For the text-containing cell, return its midpoint in [X, Y] coordinate format. 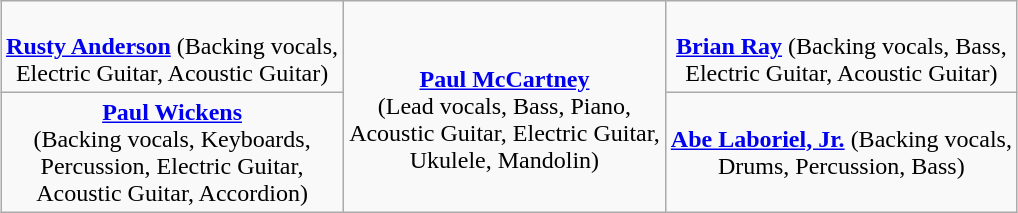
Abe Laboriel, Jr. (Backing vocals,Drums, Percussion, Bass) [841, 152]
Paul Wickens (Backing vocals, Keyboards,Percussion, Electric Guitar,Acoustic Guitar, Accordion) [172, 152]
Rusty Anderson (Backing vocals,Electric Guitar, Acoustic Guitar) [172, 47]
Paul McCartney (Lead vocals, Bass, Piano,Acoustic Guitar, Electric Guitar,Ukulele, Mandolin) [505, 106]
Brian Ray (Backing vocals, Bass,Electric Guitar, Acoustic Guitar) [841, 47]
